Capture the cell that displays the provided text and extract its [x, y] central coordinate. 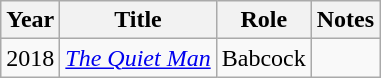
2018 [30, 58]
Babcock [264, 58]
Year [30, 20]
The Quiet Man [138, 58]
Notes [345, 20]
Title [138, 20]
Role [264, 20]
